Extract the (x, y) coordinate from the center of the cell holding the provided text.  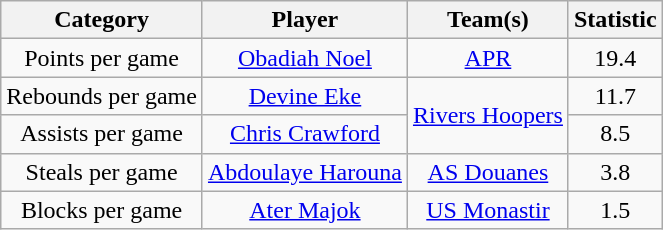
Points per game (102, 58)
3.8 (615, 172)
Obadiah Noel (304, 58)
Statistic (615, 20)
Assists per game (102, 134)
Ater Majok (304, 210)
Category (102, 20)
Rebounds per game (102, 96)
Abdoulaye Harouna (304, 172)
Player (304, 20)
1.5 (615, 210)
APR (488, 58)
Team(s) (488, 20)
Steals per game (102, 172)
US Monastir (488, 210)
11.7 (615, 96)
Rivers Hoopers (488, 115)
19.4 (615, 58)
Chris Crawford (304, 134)
Blocks per game (102, 210)
AS Douanes (488, 172)
8.5 (615, 134)
Devine Eke (304, 96)
